Detect which cell encompasses the target text, then output its [X, Y] center coordinate. 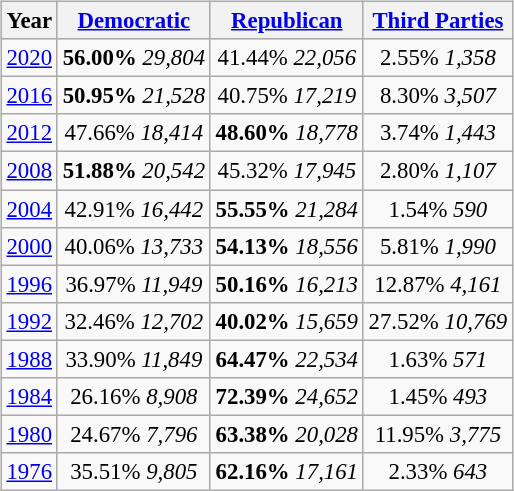
63.38% 20,028 [286, 434]
Year [29, 21]
2016 [29, 96]
1988 [29, 359]
45.32% 17,945 [286, 171]
2004 [29, 209]
26.16% 8,908 [134, 396]
3.74% 1,443 [438, 133]
1.54% 590 [438, 209]
2.55% 1,358 [438, 58]
Democratic [134, 21]
56.00% 29,804 [134, 58]
1.63% 571 [438, 359]
1984 [29, 396]
64.47% 22,534 [286, 359]
72.39% 24,652 [286, 396]
1976 [29, 472]
2020 [29, 58]
Republican [286, 21]
36.97% 11,949 [134, 284]
41.44% 22,056 [286, 58]
2.33% 643 [438, 472]
40.75% 17,219 [286, 96]
11.95% 3,775 [438, 434]
50.16% 16,213 [286, 284]
32.46% 12,702 [134, 321]
47.66% 18,414 [134, 133]
2.80% 1,107 [438, 171]
12.87% 4,161 [438, 284]
55.55% 21,284 [286, 209]
2000 [29, 246]
48.60% 18,778 [286, 133]
1996 [29, 284]
27.52% 10,769 [438, 321]
54.13% 18,556 [286, 246]
33.90% 11,849 [134, 359]
Third Parties [438, 21]
1980 [29, 434]
40.02% 15,659 [286, 321]
1992 [29, 321]
51.88% 20,542 [134, 171]
35.51% 9,805 [134, 472]
1.45% 493 [438, 396]
8.30% 3,507 [438, 96]
2012 [29, 133]
5.81% 1,990 [438, 246]
2008 [29, 171]
42.91% 16,442 [134, 209]
24.67% 7,796 [134, 434]
40.06% 13,733 [134, 246]
50.95% 21,528 [134, 96]
62.16% 17,161 [286, 472]
